Provide the [x, y] coordinate of the cell's center where the given text is located.  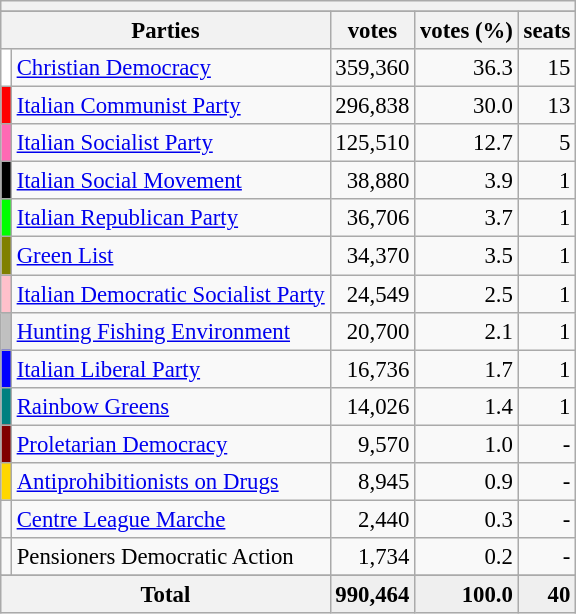
0.9 [467, 482]
Proletarian Democracy [170, 444]
Christian Democracy [170, 68]
24,549 [372, 294]
1,734 [372, 557]
Centre League Marche [170, 519]
Antiprohibitionists on Drugs [170, 482]
100.0 [467, 594]
0.3 [467, 519]
13 [546, 106]
Italian Republican Party [170, 219]
Pensioners Democratic Action [170, 557]
Italian Communist Party [170, 106]
20,700 [372, 331]
990,464 [372, 594]
296,838 [372, 106]
3.7 [467, 219]
Italian Socialist Party [170, 143]
votes (%) [467, 31]
1.7 [467, 369]
2.5 [467, 294]
Total [166, 594]
34,370 [372, 256]
votes [372, 31]
8,945 [372, 482]
3.9 [467, 181]
3.5 [467, 256]
2,440 [372, 519]
15 [546, 68]
5 [546, 143]
Italian Democratic Socialist Party [170, 294]
1.4 [467, 406]
38,880 [372, 181]
Hunting Fishing Environment [170, 331]
40 [546, 594]
1.0 [467, 444]
9,570 [372, 444]
359,360 [372, 68]
36,706 [372, 219]
seats [546, 31]
12.7 [467, 143]
Parties [166, 31]
36.3 [467, 68]
Italian Social Movement [170, 181]
16,736 [372, 369]
Rainbow Greens [170, 406]
14,026 [372, 406]
Italian Liberal Party [170, 369]
0.2 [467, 557]
30.0 [467, 106]
Green List [170, 256]
125,510 [372, 143]
2.1 [467, 331]
